Locate the cell with the specified text and output its (x, y) center coordinate. 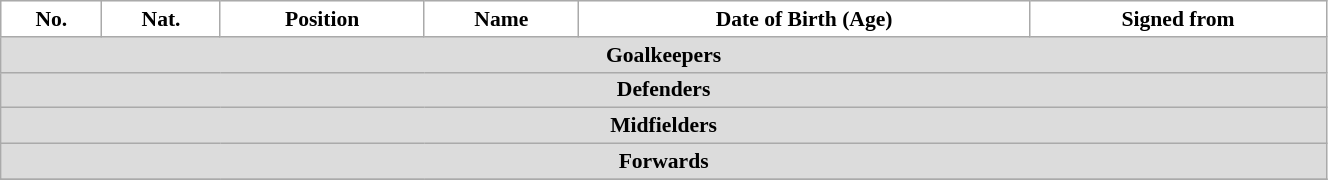
Position (322, 19)
Name (502, 19)
Nat. (161, 19)
Forwards (664, 162)
Defenders (664, 90)
Date of Birth (Age) (804, 19)
Midfielders (664, 126)
Signed from (1178, 19)
Goalkeepers (664, 55)
No. (52, 19)
